Provide the [x, y] coordinate of the cell's center where the given text is located.  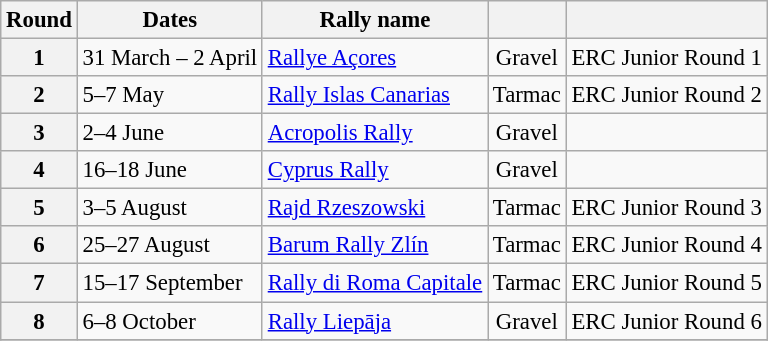
Rally Liepāja [374, 321]
15–17 September [170, 283]
Dates [170, 20]
3 [39, 133]
7 [39, 283]
16–18 June [170, 170]
25–27 August [170, 245]
ERC Junior Round 6 [666, 321]
Round [39, 20]
Rally di Roma Capitale [374, 283]
ERC Junior Round 1 [666, 58]
5 [39, 208]
2 [39, 95]
ERC Junior Round 5 [666, 283]
5–7 May [170, 95]
1 [39, 58]
8 [39, 321]
31 March – 2 April [170, 58]
Rajd Rzeszowski [374, 208]
ERC Junior Round 3 [666, 208]
Rallye Açores [374, 58]
2–4 June [170, 133]
Acropolis Rally [374, 133]
4 [39, 170]
Rally name [374, 20]
6 [39, 245]
Cyprus Rally [374, 170]
Barum Rally Zlín [374, 245]
ERC Junior Round 4 [666, 245]
ERC Junior Round 2 [666, 95]
3–5 August [170, 208]
6–8 October [170, 321]
Rally Islas Canarias [374, 95]
